For the text-containing cell, return its midpoint in [X, Y] coordinate format. 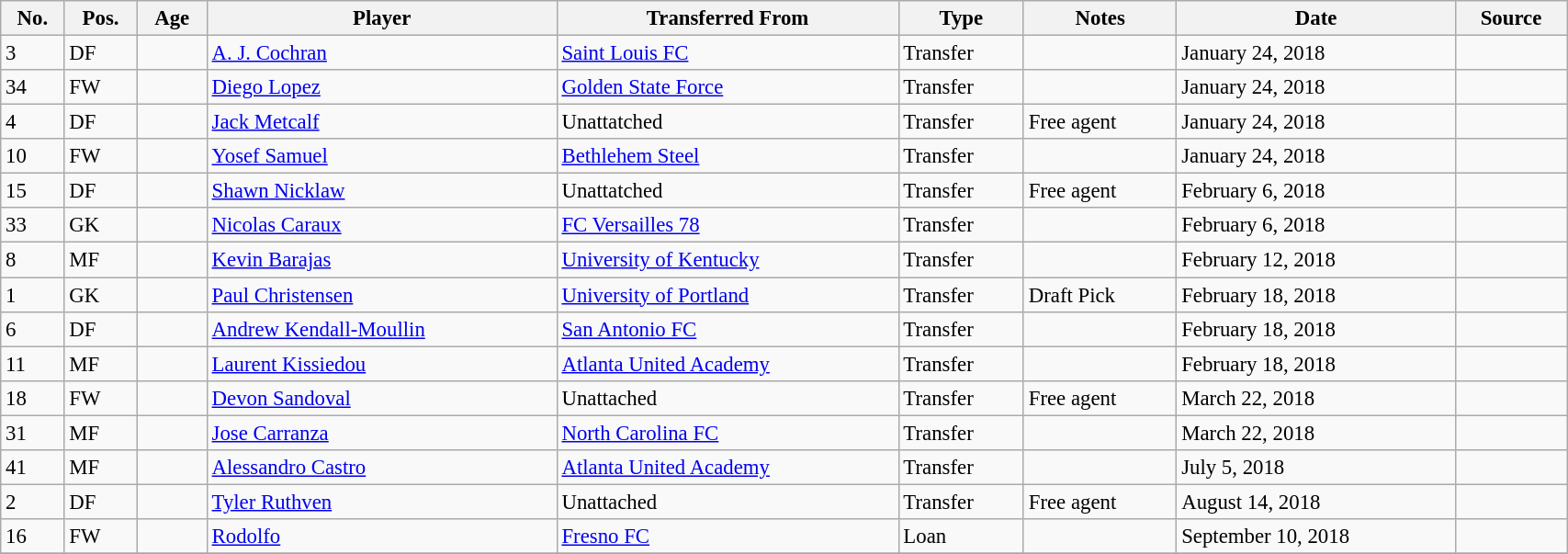
Yosef Samuel [382, 156]
July 5, 2018 [1315, 468]
Diego Lopez [382, 87]
Date [1315, 18]
Jack Metcalf [382, 122]
Kevin Barajas [382, 260]
Devon Sandoval [382, 398]
6 [33, 329]
Paul Christensen [382, 295]
North Carolina FC [728, 433]
4 [33, 122]
8 [33, 260]
Alessandro Castro [382, 468]
15 [33, 191]
Golden State Force [728, 87]
3 [33, 53]
Laurent Kissiedou [382, 364]
FC Versailles 78 [728, 225]
University of Portland [728, 295]
University of Kentucky [728, 260]
11 [33, 364]
No. [33, 18]
Source [1510, 18]
Pos. [101, 18]
September 10, 2018 [1315, 537]
August 14, 2018 [1315, 502]
10 [33, 156]
33 [33, 225]
Transferred From [728, 18]
16 [33, 537]
A. J. Cochran [382, 53]
Player [382, 18]
Type [961, 18]
31 [33, 433]
Fresno FC [728, 537]
February 12, 2018 [1315, 260]
18 [33, 398]
Tyler Ruthven [382, 502]
Bethlehem Steel [728, 156]
41 [33, 468]
Rodolfo [382, 537]
Draft Pick [1100, 295]
Andrew Kendall-Moullin [382, 329]
Jose Carranza [382, 433]
Age [172, 18]
Saint Louis FC [728, 53]
1 [33, 295]
34 [33, 87]
Notes [1100, 18]
San Antonio FC [728, 329]
2 [33, 502]
Loan [961, 537]
Nicolas Caraux [382, 225]
Shawn Nicklaw [382, 191]
